Extract the [x, y] coordinate from the center of the cell holding the provided text.  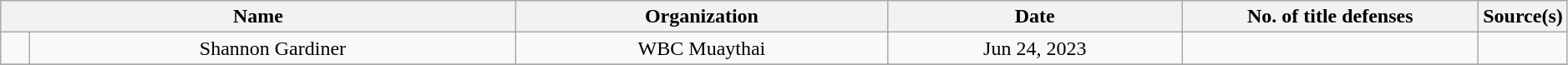
Jun 24, 2023 [1035, 48]
Organization [702, 17]
No. of title defenses [1330, 17]
Shannon Gardiner [273, 48]
Source(s) [1524, 17]
WBC Muaythai [702, 48]
Date [1035, 17]
Name [258, 17]
